Scan for the cell matching the given text and deliver its [x, y] coordinate at center. 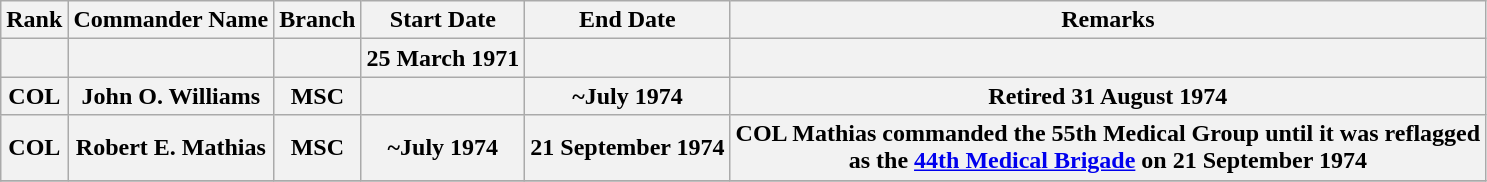
Start Date [443, 20]
End Date [628, 20]
21 September 1974 [628, 148]
25 March 1971 [443, 58]
Robert E. Mathias [171, 148]
John O. Williams [171, 96]
Retired 31 August 1974 [1108, 96]
Commander Name [171, 20]
Rank [34, 20]
Remarks [1108, 20]
COL Mathias commanded the 55th Medical Group until it was reflagged as the 44th Medical Brigade on 21 September 1974 [1108, 148]
Branch [318, 20]
